Scan for the cell matching the given text and deliver its (X, Y) coordinate at center. 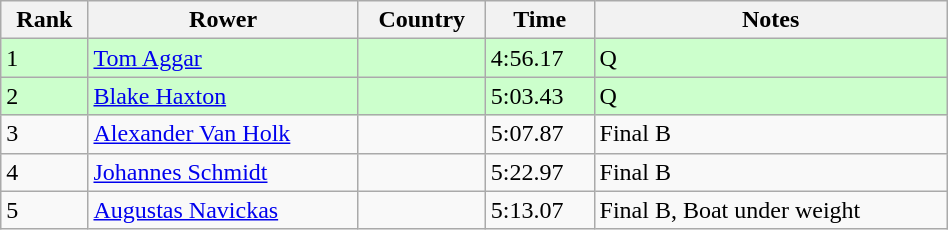
1 (44, 58)
Final B, Boat under weight (770, 210)
Augustas Navickas (223, 210)
4:56.17 (540, 58)
Country (422, 20)
Time (540, 20)
2 (44, 96)
5:07.87 (540, 134)
Rower (223, 20)
4 (44, 172)
3 (44, 134)
Tom Aggar (223, 58)
5:13.07 (540, 210)
Rank (44, 20)
5 (44, 210)
5:03.43 (540, 96)
Blake Haxton (223, 96)
Alexander Van Holk (223, 134)
Notes (770, 20)
5:22.97 (540, 172)
Johannes Schmidt (223, 172)
